Identify which cell holds the provided text, then report its (x, y) central coordinate. 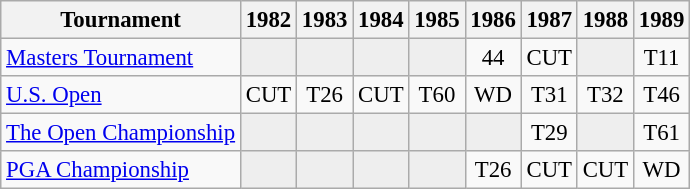
1987 (549, 20)
T32 (605, 95)
Tournament (121, 20)
1989 (661, 20)
Masters Tournament (121, 58)
T46 (661, 95)
U.S. Open (121, 95)
PGA Championship (121, 170)
1983 (325, 20)
1984 (381, 20)
44 (493, 58)
T29 (549, 133)
T11 (661, 58)
1988 (605, 20)
The Open Championship (121, 133)
T61 (661, 133)
1986 (493, 20)
T31 (549, 95)
1982 (268, 20)
T60 (437, 95)
1985 (437, 20)
